Scan for the cell matching the given text and deliver its [x, y] coordinate at center. 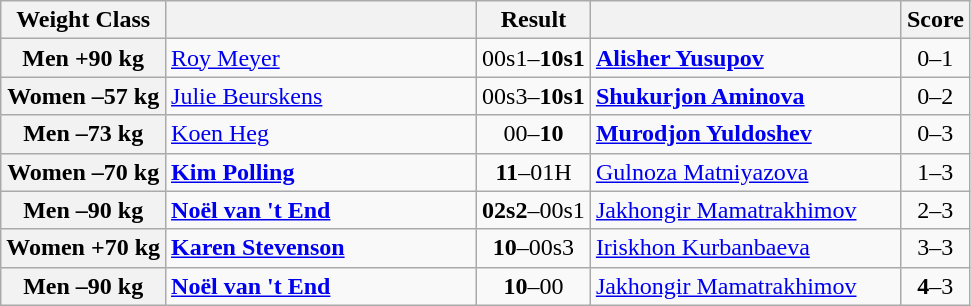
Women –57 kg [84, 96]
2–3 [935, 210]
00s3–10s1 [534, 96]
10–00 [534, 286]
11–01H [534, 172]
Murodjon Yuldoshev [746, 134]
0–2 [935, 96]
Alisher Yusupov [746, 58]
1–3 [935, 172]
Shukurjon Aminova [746, 96]
Score [935, 20]
Iriskhon Kurbanbaeva [746, 248]
Men –73 kg [84, 134]
Kim Polling [322, 172]
Roy Meyer [322, 58]
02s2–00s1 [534, 210]
3–3 [935, 248]
00s1–10s1 [534, 58]
10–00s3 [534, 248]
Women –70 kg [84, 172]
Weight Class [84, 20]
Women +70 kg [84, 248]
Result [534, 20]
Men +90 kg [84, 58]
Julie Beurskens [322, 96]
0–3 [935, 134]
Gulnoza Matniyazova [746, 172]
00–10 [534, 134]
Karen Stevenson [322, 248]
0–1 [935, 58]
Koen Heg [322, 134]
4–3 [935, 286]
